Identify which cell holds the provided text, then report its [X, Y] central coordinate. 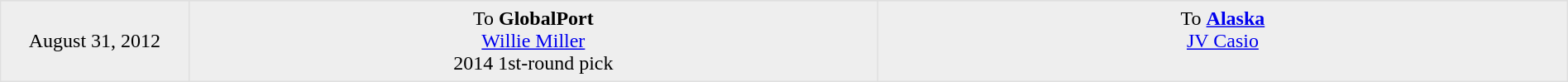
To AlaskaJV Casio [1223, 41]
August 31, 2012 [94, 41]
To GlobalPortWillie Miller 2014 1st-round pick [533, 41]
